Extract the [x, y] coordinate from the center of the cell holding the provided text.  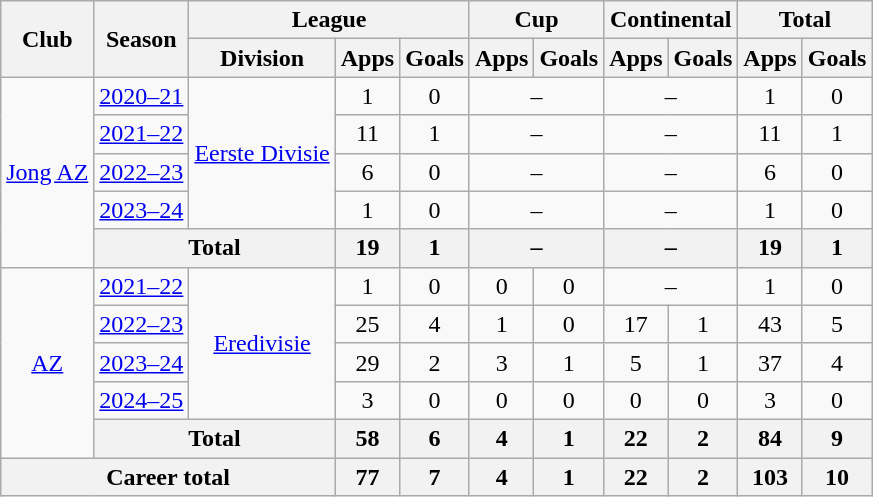
Cup [536, 20]
58 [367, 438]
League [330, 20]
77 [367, 477]
29 [367, 362]
103 [770, 477]
43 [770, 324]
Jong AZ [48, 172]
Eerste Divisie [262, 153]
37 [770, 362]
25 [367, 324]
2024–25 [142, 400]
Division [262, 58]
Career total [168, 477]
2020–21 [142, 96]
Club [48, 39]
Season [142, 39]
84 [770, 438]
AZ [48, 362]
7 [435, 477]
17 [636, 324]
9 [837, 438]
10 [837, 477]
Eredivisie [262, 343]
Continental [671, 20]
